Locate the cell with the specified text and output its (x, y) center coordinate. 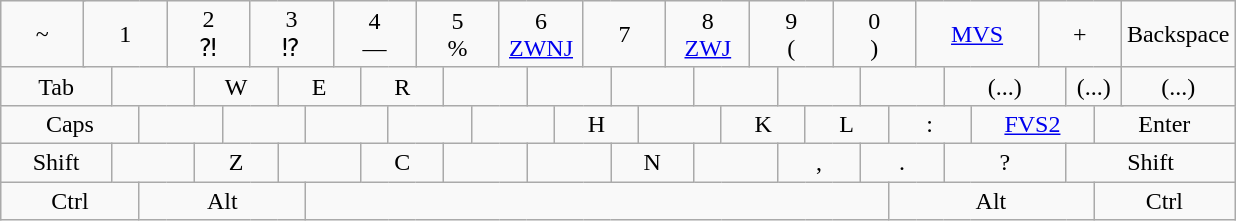
Backspace (1178, 34)
W (236, 86)
? (1005, 162)
0) (874, 34)
9( (792, 34)
8ZWJ (708, 34)
7 (624, 34)
L (846, 124)
FVS2 (1032, 124)
R (402, 86)
Caps (70, 124)
2⁈ (208, 34)
. (902, 162)
Tab (56, 86)
5% (458, 34)
, (818, 162)
1 (126, 34)
E (320, 86)
MVS (977, 34)
3⁉ (292, 34)
~ (42, 34)
: (930, 124)
K (763, 124)
Z (236, 162)
C (402, 162)
+ (1080, 34)
Enter (1164, 124)
6ZWNJ (541, 34)
N (652, 162)
H (596, 124)
4— (374, 34)
